Scan for the cell matching the given text and deliver its (x, y) coordinate at center. 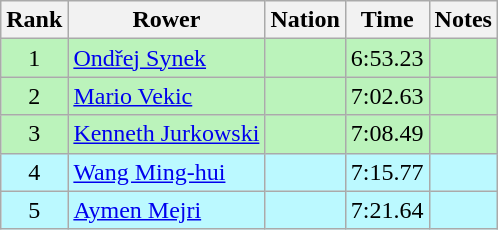
6:53.23 (387, 58)
1 (34, 58)
7:08.49 (387, 134)
Mario Vekic (166, 96)
Kenneth Jurkowski (166, 134)
3 (34, 134)
2 (34, 96)
Aymen Mejri (166, 210)
Rank (34, 20)
7:21.64 (387, 210)
Nation (305, 20)
Notes (463, 20)
7:02.63 (387, 96)
Ondřej Synek (166, 58)
7:15.77 (387, 172)
Time (387, 20)
4 (34, 172)
Rower (166, 20)
Wang Ming-hui (166, 172)
5 (34, 210)
